Pinpoint the cell where the given text exists, returning its (x, y) midpoint coordinate. 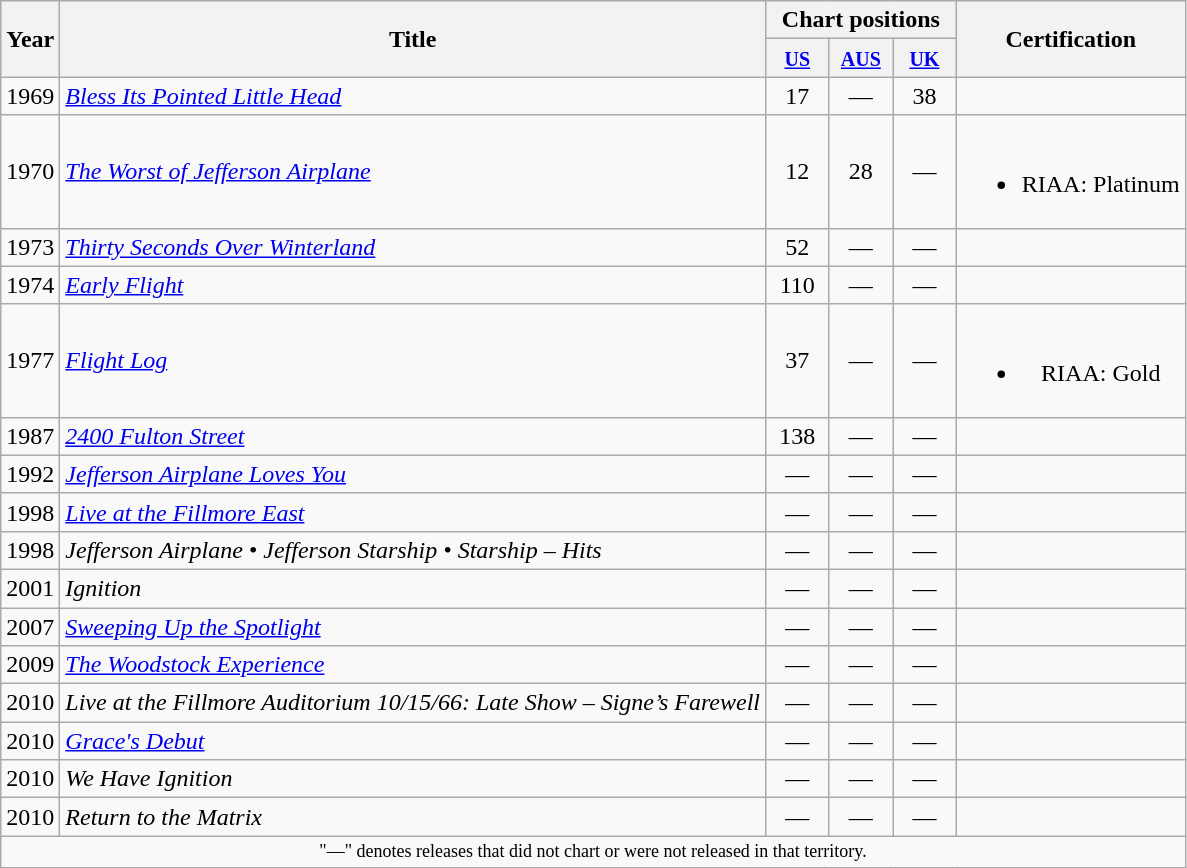
1974 (30, 285)
Thirty Seconds Over Winterland (413, 247)
1987 (30, 436)
1970 (30, 172)
2007 (30, 627)
US (798, 58)
Flight Log (413, 360)
1992 (30, 474)
RIAA: Platinum (1070, 172)
Live at the Fillmore Auditorium 10/15/66: Late Show – Signe’s Farewell (413, 703)
Chart positions (862, 20)
"—" denotes releases that did not chart or were not released in that territory. (594, 852)
Title (413, 39)
17 (798, 96)
28 (861, 172)
Certification (1070, 39)
AUS (861, 58)
RIAA: Gold (1070, 360)
UK (925, 58)
1969 (30, 96)
52 (798, 247)
Grace's Debut (413, 741)
110 (798, 285)
1973 (30, 247)
The Woodstock Experience (413, 665)
Jefferson Airplane • Jefferson Starship • Starship – Hits (413, 550)
2400 Fulton Street (413, 436)
2009 (30, 665)
Bless Its Pointed Little Head (413, 96)
Sweeping Up the Spotlight (413, 627)
Return to the Matrix (413, 817)
138 (798, 436)
12 (798, 172)
38 (925, 96)
Year (30, 39)
Ignition (413, 588)
2001 (30, 588)
37 (798, 360)
1977 (30, 360)
Early Flight (413, 285)
Live at the Fillmore East (413, 512)
The Worst of Jefferson Airplane (413, 172)
Jefferson Airplane Loves You (413, 474)
We Have Ignition (413, 779)
